Provide the (x, y) coordinate of the cell's center where the given text is located.  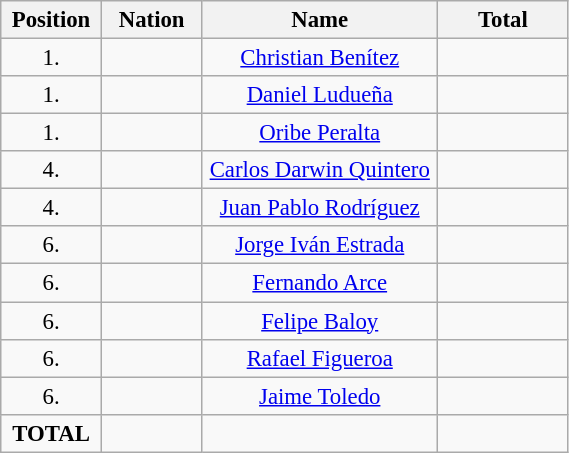
Juan Pablo Rodríguez (320, 208)
Fernando Arce (320, 283)
Oribe Peralta (320, 133)
Total (504, 20)
Christian Benítez (320, 58)
Rafael Figueroa (320, 358)
Jorge Iván Estrada (320, 245)
Jaime Toledo (320, 396)
Nation (152, 20)
Carlos Darwin Quintero (320, 170)
TOTAL (52, 433)
Position (52, 20)
Name (320, 20)
Daniel Ludueña (320, 95)
Felipe Baloy (320, 321)
